Identify which cell holds the provided text, then report its [X, Y] central coordinate. 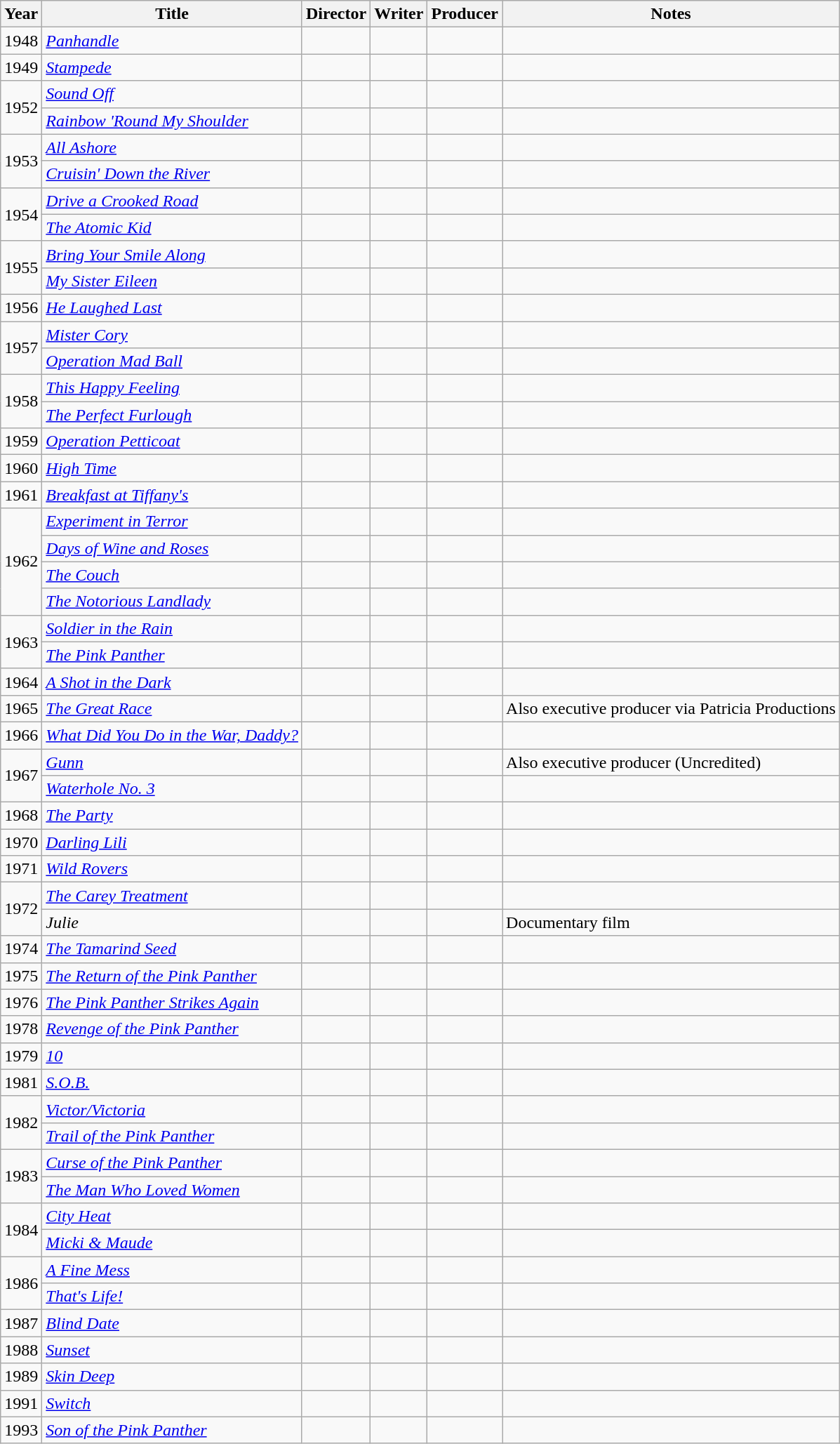
The Couch [173, 575]
1987 [21, 1323]
1960 [21, 468]
Director [335, 14]
1993 [21, 1430]
1971 [21, 869]
City Heat [173, 1217]
All Ashore [173, 147]
Documentary film [671, 922]
Mister Cory [173, 335]
1954 [21, 214]
Cruisin' Down the River [173, 174]
1965 [21, 708]
Writer [399, 14]
1981 [21, 1082]
The Carey Treatment [173, 896]
1956 [21, 307]
The Great Race [173, 708]
1988 [21, 1350]
Year [21, 14]
Drive a Crooked Road [173, 201]
1948 [21, 41]
1976 [21, 1002]
1955 [21, 267]
A Fine Mess [173, 1270]
1967 [21, 775]
Also executive producer via Patricia Productions [671, 708]
High Time [173, 468]
Panhandle [173, 41]
1983 [21, 1176]
1959 [21, 442]
1984 [21, 1230]
1974 [21, 949]
10 [173, 1056]
Experiment in Terror [173, 522]
Curse of the Pink Panther [173, 1163]
Blind Date [173, 1323]
Days of Wine and Roses [173, 548]
1970 [21, 842]
1978 [21, 1029]
1964 [21, 682]
Rainbow 'Round My Shoulder [173, 121]
Skin Deep [173, 1377]
1953 [21, 161]
The Party [173, 816]
What Did You Do in the War, Daddy? [173, 735]
Sound Off [173, 94]
1968 [21, 816]
1972 [21, 909]
Notes [671, 14]
1966 [21, 735]
1958 [21, 402]
Breakfast at Tiffany's [173, 495]
The Perfect Furlough [173, 415]
The Pink Panther [173, 655]
Son of the Pink Panther [173, 1430]
S.O.B. [173, 1082]
1975 [21, 976]
This Happy Feeling [173, 388]
The Atomic Kid [173, 227]
The Notorious Landlady [173, 602]
Bring Your Smile Along [173, 254]
1962 [21, 562]
Micki & Maude [173, 1243]
Gunn [173, 762]
1982 [21, 1122]
My Sister Eileen [173, 281]
Waterhole No. 3 [173, 789]
1963 [21, 642]
Wild Rovers [173, 869]
1957 [21, 348]
The Pink Panther Strikes Again [173, 1002]
1979 [21, 1056]
Revenge of the Pink Panther [173, 1029]
Julie [173, 922]
He Laughed Last [173, 307]
Trail of the Pink Panther [173, 1136]
The Return of the Pink Panther [173, 976]
The Man Who Loved Women [173, 1190]
Victor/Victoria [173, 1109]
Darling Lili [173, 842]
1991 [21, 1403]
Producer [465, 14]
A Shot in the Dark [173, 682]
Title [173, 14]
1989 [21, 1377]
1961 [21, 495]
Also executive producer (Uncredited) [671, 762]
Switch [173, 1403]
Stampede [173, 67]
Operation Petticoat [173, 442]
Sunset [173, 1350]
Soldier in the Rain [173, 628]
1952 [21, 107]
The Tamarind Seed [173, 949]
Operation Mad Ball [173, 362]
1986 [21, 1283]
That's Life! [173, 1297]
1949 [21, 67]
